Extract the (X, Y) coordinate from the center of the cell holding the provided text.  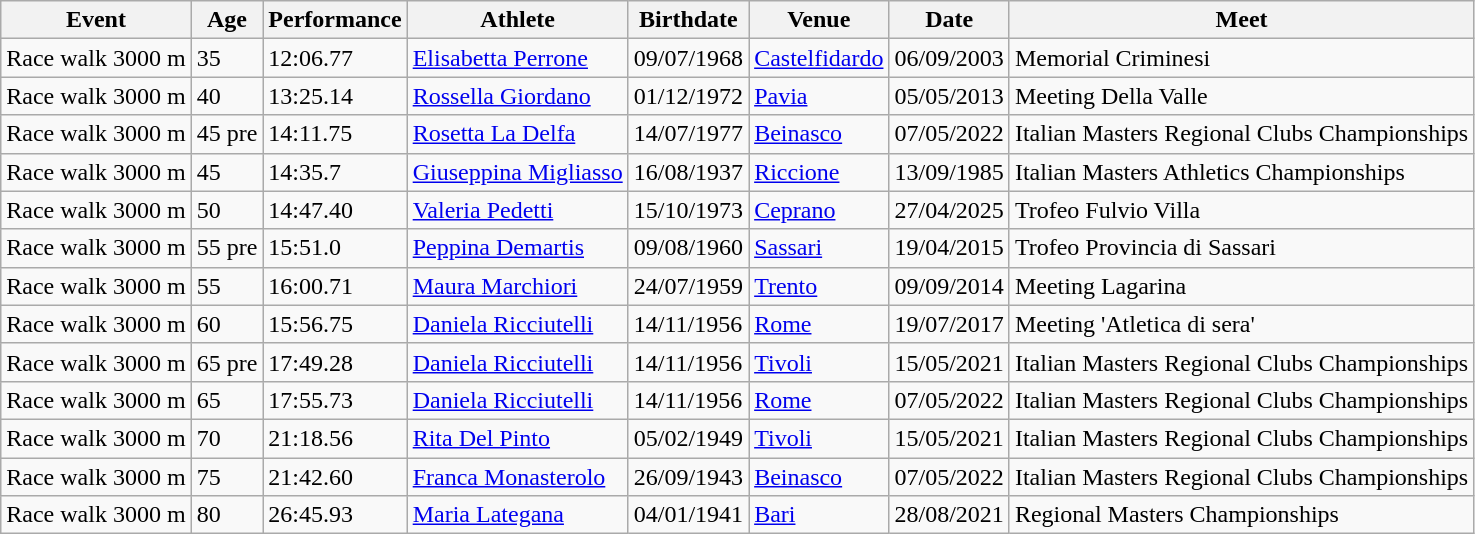
Athlete (518, 20)
14/07/1977 (688, 134)
15/10/1973 (688, 210)
45 pre (227, 134)
Date (949, 20)
17:49.28 (335, 362)
Ceprano (819, 210)
Meet (1241, 20)
21:18.56 (335, 438)
Rita Del Pinto (518, 438)
50 (227, 210)
16:00.71 (335, 286)
15:56.75 (335, 324)
12:06.77 (335, 58)
26:45.93 (335, 515)
75 (227, 477)
Trofeo Provincia di Sassari (1241, 248)
Maura Marchiori (518, 286)
35 (227, 58)
19/04/2015 (949, 248)
Meeting Della Valle (1241, 96)
Regional Masters Championships (1241, 515)
14:47.40 (335, 210)
Venue (819, 20)
Italian Masters Athletics Championships (1241, 172)
45 (227, 172)
Pavia (819, 96)
09/07/1968 (688, 58)
65 (227, 400)
55 pre (227, 248)
Franca Monasterolo (518, 477)
05/02/1949 (688, 438)
21:42.60 (335, 477)
60 (227, 324)
16/08/1937 (688, 172)
15:51.0 (335, 248)
05/05/2013 (949, 96)
26/09/1943 (688, 477)
55 (227, 286)
Giuseppina Migliasso (518, 172)
06/09/2003 (949, 58)
09/08/1960 (688, 248)
70 (227, 438)
Rossella Giordano (518, 96)
Performance (335, 20)
80 (227, 515)
Event (96, 20)
17:55.73 (335, 400)
09/09/2014 (949, 286)
19/07/2017 (949, 324)
14:35.7 (335, 172)
Trofeo Fulvio Villa (1241, 210)
Memorial Criminesi (1241, 58)
Peppina Demartis (518, 248)
13:25.14 (335, 96)
Rosetta La Delfa (518, 134)
65 pre (227, 362)
Sassari (819, 248)
Castelfidardo (819, 58)
Trento (819, 286)
04/01/1941 (688, 515)
24/07/1959 (688, 286)
Birthdate (688, 20)
Age (227, 20)
Riccione (819, 172)
Meeting Lagarina (1241, 286)
28/08/2021 (949, 515)
Valeria Pedetti (518, 210)
13/09/1985 (949, 172)
40 (227, 96)
27/04/2025 (949, 210)
Elisabetta Perrone (518, 58)
Maria Lategana (518, 515)
Meeting 'Atletica di sera' (1241, 324)
14:11.75 (335, 134)
Bari (819, 515)
01/12/1972 (688, 96)
